Search for the cell housing the specified text and yield its (x, y) center coordinate. 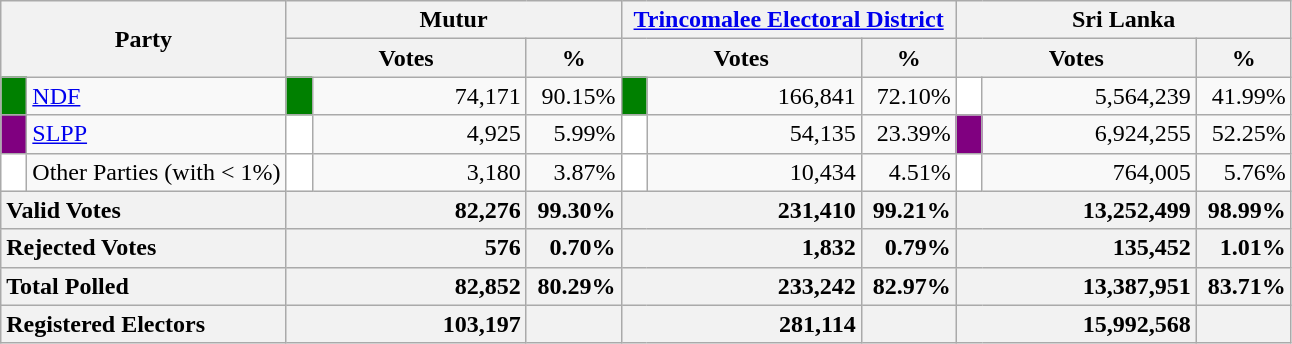
80.29% (574, 286)
281,114 (741, 324)
99.30% (574, 210)
Mutur (454, 20)
764,005 (1089, 172)
233,242 (741, 286)
4,925 (419, 134)
99.21% (908, 210)
23.39% (908, 134)
NDF (156, 96)
SLPP (156, 134)
4.51% (908, 172)
41.99% (1244, 96)
3,180 (419, 172)
Trincomalee Electoral District (788, 20)
576 (406, 248)
10,434 (754, 172)
166,841 (754, 96)
Sri Lanka (1124, 20)
98.99% (1244, 210)
54,135 (754, 134)
82,852 (406, 286)
Other Parties (with < 1%) (156, 172)
72.10% (908, 96)
3.87% (574, 172)
82,276 (406, 210)
13,387,951 (1076, 286)
0.79% (908, 248)
52.25% (1244, 134)
Valid Votes (144, 210)
5.76% (1244, 172)
82.97% (908, 286)
Total Polled (144, 286)
15,992,568 (1076, 324)
13,252,499 (1076, 210)
1,832 (741, 248)
Rejected Votes (144, 248)
74,171 (419, 96)
135,452 (1076, 248)
0.70% (574, 248)
1.01% (1244, 248)
231,410 (741, 210)
6,924,255 (1089, 134)
Party (144, 39)
5,564,239 (1089, 96)
Registered Electors (144, 324)
5.99% (574, 134)
90.15% (574, 96)
103,197 (406, 324)
83.71% (1244, 286)
